Provide the (x, y) coordinate of the cell's center where the given text is located.  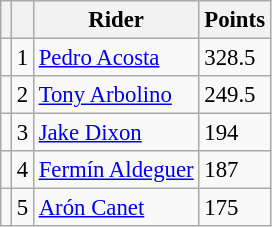
Tony Arbolino (116, 95)
Arón Canet (116, 208)
5 (22, 208)
Jake Dixon (116, 133)
175 (234, 208)
328.5 (234, 58)
1 (22, 58)
187 (234, 170)
Points (234, 20)
2 (22, 95)
Fermín Aldeguer (116, 170)
3 (22, 133)
194 (234, 133)
Pedro Acosta (116, 58)
4 (22, 170)
Rider (116, 20)
249.5 (234, 95)
